From the cell containing the given text, extract its center point as [X, Y] coordinate. 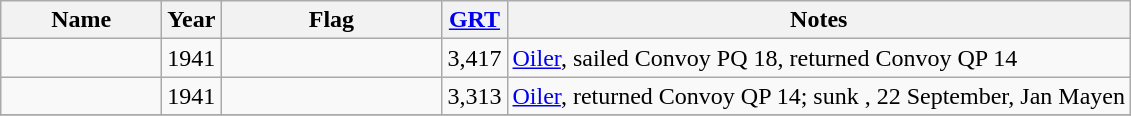
Oiler, returned Convoy QP 14; sunk , 22 September, Jan Mayen [818, 96]
Flag [332, 20]
Oiler, sailed Convoy PQ 18, returned Convoy QP 14 [818, 58]
Name [82, 20]
3,417 [474, 58]
Notes [818, 20]
3,313 [474, 96]
GRT [474, 20]
Year [192, 20]
